Scan for the cell matching the given text and deliver its [x, y] coordinate at center. 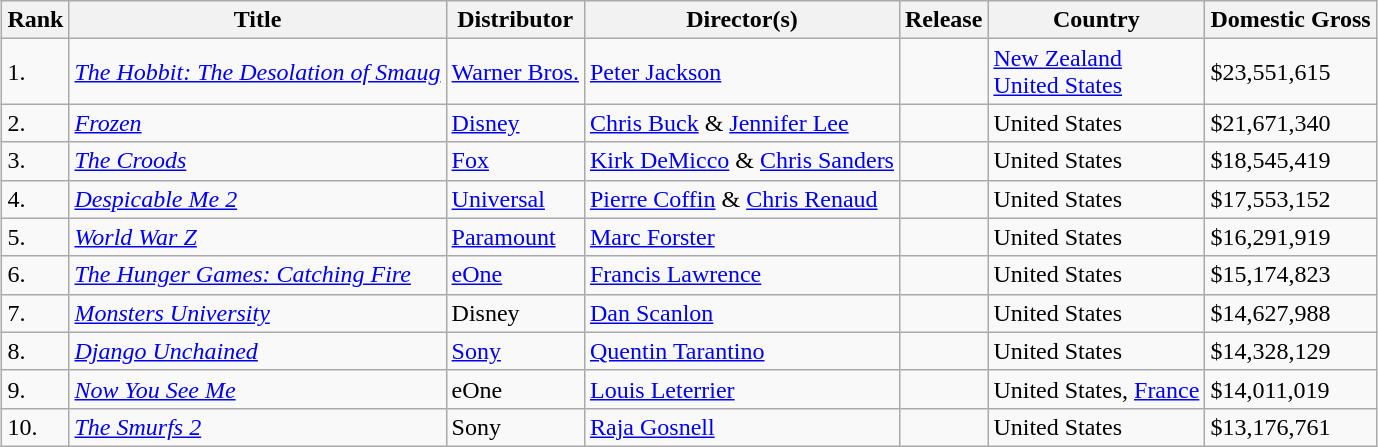
$15,174,823 [1290, 275]
7. [36, 313]
2. [36, 123]
Frozen [258, 123]
Universal [515, 199]
Monsters University [258, 313]
4. [36, 199]
United States, France [1096, 389]
1. [36, 72]
6. [36, 275]
The Hunger Games: Catching Fire [258, 275]
Peter Jackson [742, 72]
Pierre Coffin & Chris Renaud [742, 199]
Kirk DeMicco & Chris Sanders [742, 161]
Marc Forster [742, 237]
Rank [36, 20]
Dan Scanlon [742, 313]
8. [36, 351]
Chris Buck & Jennifer Lee [742, 123]
$14,627,988 [1290, 313]
World War Z [258, 237]
10. [36, 427]
The Hobbit: The Desolation of Smaug [258, 72]
$21,671,340 [1290, 123]
9. [36, 389]
The Smurfs 2 [258, 427]
$17,553,152 [1290, 199]
$18,545,419 [1290, 161]
Domestic Gross [1290, 20]
Raja Gosnell [742, 427]
The Croods [258, 161]
Quentin Tarantino [742, 351]
5. [36, 237]
Release [943, 20]
Now You See Me [258, 389]
Distributor [515, 20]
$13,176,761 [1290, 427]
Louis Leterrier [742, 389]
$14,328,129 [1290, 351]
Title [258, 20]
Paramount [515, 237]
$16,291,919 [1290, 237]
Country [1096, 20]
New ZealandUnited States [1096, 72]
$14,011,019 [1290, 389]
Director(s) [742, 20]
Warner Bros. [515, 72]
Despicable Me 2 [258, 199]
Django Unchained [258, 351]
Fox [515, 161]
Francis Lawrence [742, 275]
3. [36, 161]
$23,551,615 [1290, 72]
